Identify which cell holds the provided text, then report its (X, Y) central coordinate. 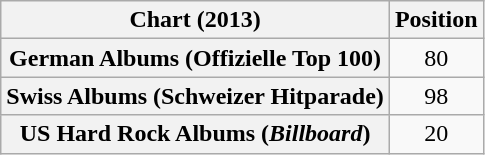
98 (436, 96)
German Albums (Offizielle Top 100) (196, 58)
US Hard Rock Albums (Billboard) (196, 134)
Swiss Albums (Schweizer Hitparade) (196, 96)
20 (436, 134)
80 (436, 58)
Chart (2013) (196, 20)
Position (436, 20)
